Search for the cell housing the specified text and yield its [x, y] center coordinate. 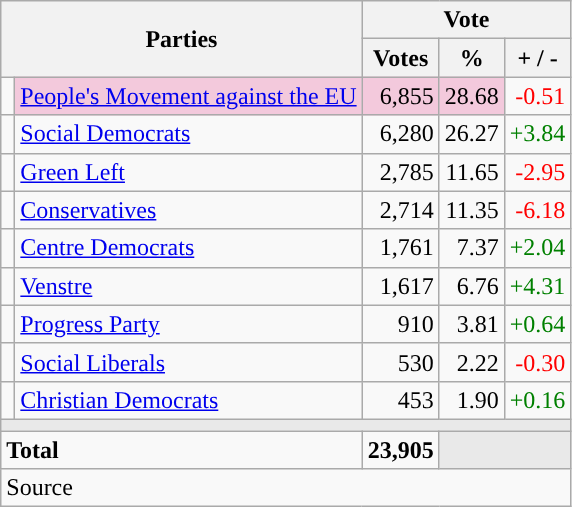
Source [286, 488]
6,855 [400, 96]
11.35 [472, 210]
1,617 [400, 286]
23,905 [400, 449]
-0.30 [538, 362]
-6.18 [538, 210]
Total [182, 449]
2,714 [400, 210]
1.90 [472, 400]
% [472, 58]
2,785 [400, 172]
3.81 [472, 324]
Social Liberals [188, 362]
Parties [182, 39]
Social Democrats [188, 134]
Christian Democrats [188, 400]
People's Movement against the EU [188, 96]
6,280 [400, 134]
Green Left [188, 172]
11.65 [472, 172]
+2.04 [538, 248]
-2.95 [538, 172]
28.68 [472, 96]
+0.64 [538, 324]
-0.51 [538, 96]
Progress Party [188, 324]
453 [400, 400]
+0.16 [538, 400]
910 [400, 324]
6.76 [472, 286]
Votes [400, 58]
1,761 [400, 248]
Centre Democrats [188, 248]
+4.31 [538, 286]
Vote [466, 20]
+ / - [538, 58]
Venstre [188, 286]
26.27 [472, 134]
7.37 [472, 248]
2.22 [472, 362]
530 [400, 362]
Conservatives [188, 210]
+3.84 [538, 134]
